Locate the cell with the specified text and output its [x, y] center coordinate. 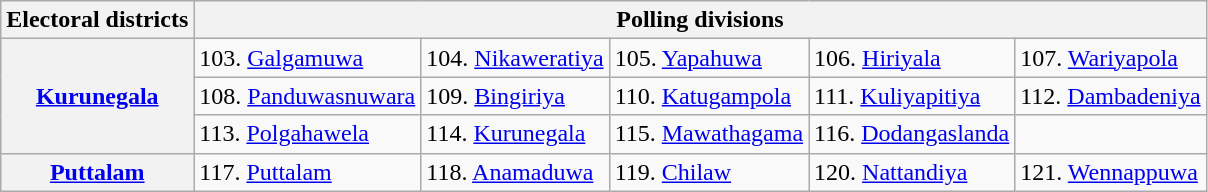
107. Wariyapola [1110, 58]
106. Hiriyala [912, 58]
115. Mawathagama [708, 134]
114. Kurunegala [515, 134]
111. Kuliyapitiya [912, 96]
104. Nikaweratiya [515, 58]
Kurunegala [98, 96]
119. Chilaw [708, 172]
118. Anamaduwa [515, 172]
121. Wennappuwa [1110, 172]
109. Bingiriya [515, 96]
113. Polgahawela [308, 134]
Electoral districts [98, 20]
110. Katugampola [708, 96]
120. Nattandiya [912, 172]
105. Yapahuwa [708, 58]
108. Panduwasnuwara [308, 96]
103. Galgamuwa [308, 58]
116. Dodangaslanda [912, 134]
Puttalam [98, 172]
112. Dambadeniya [1110, 96]
Polling divisions [700, 20]
117. Puttalam [308, 172]
